Provide the [X, Y] coordinate of the cell's center where the given text is located.  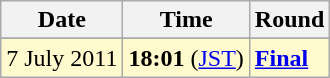
18:01 (JST) [186, 58]
Round [289, 20]
Final [289, 58]
Time [186, 20]
Date [62, 20]
7 July 2011 [62, 58]
